Identify which cell holds the provided text, then report its (X, Y) central coordinate. 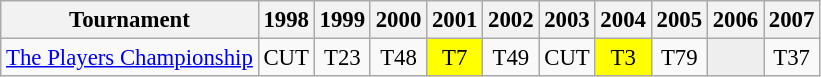
2002 (511, 20)
2003 (567, 20)
2000 (398, 20)
1999 (342, 20)
Tournament (130, 20)
T23 (342, 58)
2001 (455, 20)
2007 (792, 20)
T3 (623, 58)
1998 (286, 20)
2005 (679, 20)
T79 (679, 58)
T49 (511, 58)
T7 (455, 58)
2006 (735, 20)
T48 (398, 58)
2004 (623, 20)
The Players Championship (130, 58)
T37 (792, 58)
